Extract the (x, y) coordinate from the center of the cell holding the provided text.  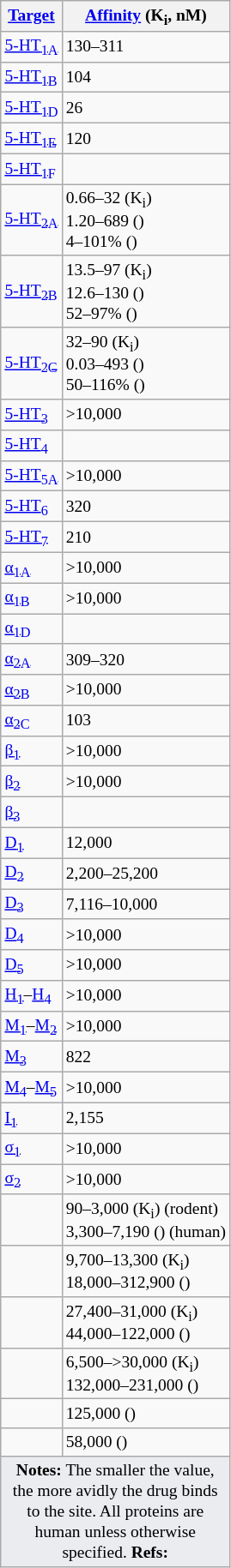
M1–M2 (31, 1026)
Notes: The smaller the value, the more avidly the drug binds to the site. All proteins are human unless otherwise specified. Refs: (115, 1512)
210 (146, 537)
2,155 (146, 1118)
5-HT2B (31, 291)
α1D (31, 629)
D5 (31, 965)
27,400–31,000 (Ki)44,000–122,000 () (146, 1323)
32–90 (Ki)0.03–493 ()50–116% () (146, 363)
90–3,000 (Ki) (rodent)3,300–7,190 () (human) (146, 1220)
β2 (31, 782)
α2A (31, 659)
5-HT3 (31, 415)
125,000 () (146, 1413)
β3 (31, 813)
D3 (31, 904)
σ2 (31, 1180)
5-HT7 (31, 537)
5-HT2A (31, 220)
5-HT1E (31, 138)
σ1 (31, 1149)
D4 (31, 934)
D1 (31, 843)
12,000 (146, 843)
α2B (31, 690)
β1 (31, 751)
α2C (31, 721)
103 (146, 721)
Target (31, 16)
5-HT1B (31, 77)
5-HT6 (31, 507)
822 (146, 1057)
α1A (31, 568)
58,000 () (146, 1442)
6,500–>30,000 (Ki)132,000–231,000 () (146, 1373)
D2 (31, 874)
5-HT2C (31, 363)
2,200–25,200 (146, 874)
α1B (31, 598)
104 (146, 77)
Affinity (Ki, nM) (146, 16)
13.5–97 (Ki)12.6–130 ()52–97% () (146, 291)
130–311 (146, 46)
120 (146, 138)
5-HT5A (31, 476)
26 (146, 108)
M4–M5 (31, 1088)
5-HT1A (31, 46)
7,116–10,000 (146, 904)
5-HT1F (31, 169)
M3 (31, 1057)
320 (146, 507)
5-HT1D (31, 108)
H1–H4 (31, 996)
5-HT4 (31, 445)
I1 (31, 1118)
9,700–13,300 (Ki)18,000–312,900 () (146, 1271)
0.66–32 (Ki)1.20–689 ()4–101% () (146, 220)
309–320 (146, 659)
